Capture the cell that displays the provided text and extract its (x, y) central coordinate. 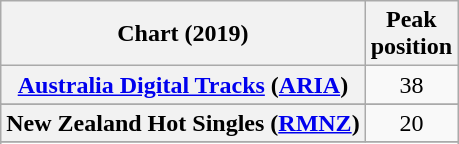
20 (411, 123)
38 (411, 85)
New Zealand Hot Singles (RMNZ) (183, 123)
Chart (2019) (183, 34)
Peakposition (411, 34)
Australia Digital Tracks (ARIA) (183, 85)
